Return the (X, Y) coordinate for the center point of the cell that contains the specified text.  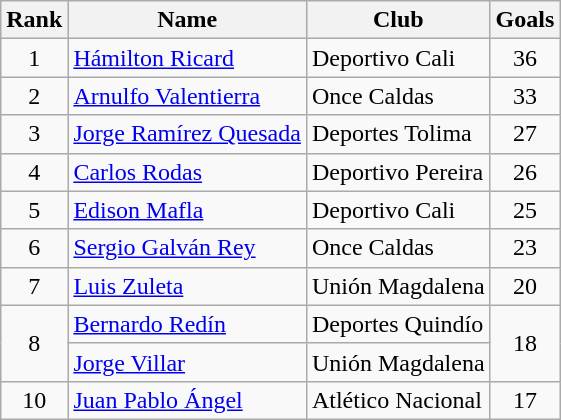
18 (525, 343)
Arnulfo Valentierra (188, 96)
Juan Pablo Ángel (188, 400)
Hámilton Ricard (188, 58)
1 (34, 58)
3 (34, 134)
27 (525, 134)
Deportes Tolima (398, 134)
Luis Zuleta (188, 286)
2 (34, 96)
6 (34, 248)
26 (525, 172)
36 (525, 58)
8 (34, 343)
Sergio Galván Rey (188, 248)
4 (34, 172)
Goals (525, 20)
Deportivo Pereira (398, 172)
23 (525, 248)
17 (525, 400)
33 (525, 96)
Name (188, 20)
Rank (34, 20)
Carlos Rodas (188, 172)
Atlético Nacional (398, 400)
7 (34, 286)
25 (525, 210)
10 (34, 400)
Deportes Quindío (398, 324)
Bernardo Redín (188, 324)
Edison Mafla (188, 210)
5 (34, 210)
Club (398, 20)
20 (525, 286)
Jorge Villar (188, 362)
Jorge Ramírez Quesada (188, 134)
